Return the [X, Y] coordinate for the center point of the cell that contains the specified text.  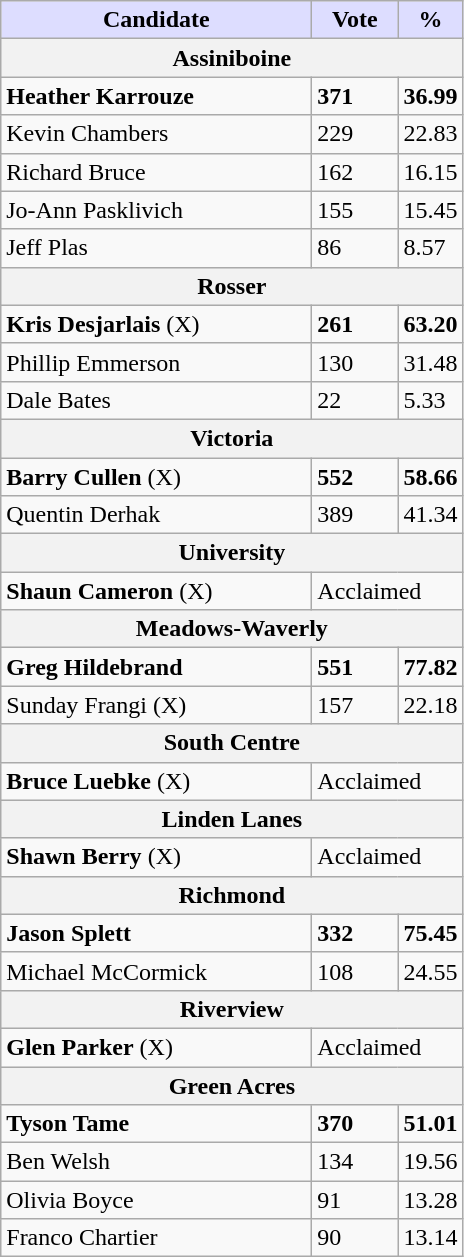
Sunday Frangi (X) [156, 705]
Green Acres [232, 1085]
Bruce Luebke (X) [156, 781]
91 [355, 1200]
371 [355, 96]
22 [355, 400]
261 [355, 324]
Candidate [156, 20]
Dale Bates [156, 400]
Kevin Chambers [156, 134]
Michael McCormick [156, 971]
South Centre [232, 743]
Assiniboine [232, 58]
31.48 [430, 362]
Tyson Tame [156, 1124]
Quentin Derhak [156, 515]
16.15 [430, 172]
58.66 [430, 477]
19.56 [430, 1162]
41.34 [430, 515]
Glen Parker (X) [156, 1047]
134 [355, 1162]
Meadows-Waverly [232, 629]
77.82 [430, 667]
Riverview [232, 1009]
Linden Lanes [232, 819]
22.18 [430, 705]
15.45 [430, 210]
8.57 [430, 248]
332 [355, 933]
24.55 [430, 971]
Shawn Berry (X) [156, 857]
Richmond [232, 895]
5.33 [430, 400]
Kris Desjarlais (X) [156, 324]
Rosser [232, 286]
Ben Welsh [156, 1162]
Jo-Ann Pasklivich [156, 210]
Heather Karrouze [156, 96]
155 [355, 210]
389 [355, 515]
Olivia Boyce [156, 1200]
552 [355, 477]
Victoria [232, 438]
229 [355, 134]
Phillip Emmerson [156, 362]
36.99 [430, 96]
13.14 [430, 1238]
13.28 [430, 1200]
% [430, 20]
Jeff Plas [156, 248]
162 [355, 172]
Vote [355, 20]
157 [355, 705]
63.20 [430, 324]
Richard Bruce [156, 172]
Jason Splett [156, 933]
75.45 [430, 933]
University [232, 553]
370 [355, 1124]
22.83 [430, 134]
130 [355, 362]
90 [355, 1238]
108 [355, 971]
51.01 [430, 1124]
Shaun Cameron (X) [156, 591]
Greg Hildebrand [156, 667]
Franco Chartier [156, 1238]
551 [355, 667]
86 [355, 248]
Barry Cullen (X) [156, 477]
